Locate the cell with the specified text and output its (X, Y) center coordinate. 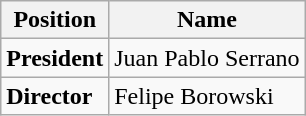
Felipe Borowski (207, 96)
President (55, 58)
Position (55, 20)
Name (207, 20)
Director (55, 96)
Juan Pablo Serrano (207, 58)
